Provide the (X, Y) coordinate of the cell's center where the given text is located.  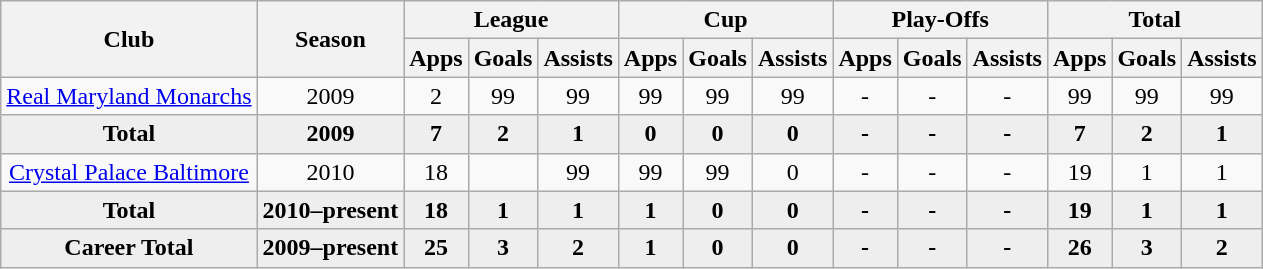
Season (330, 39)
Cup (726, 20)
26 (1079, 248)
Crystal Palace Baltimore (129, 172)
2009–present (330, 248)
Play-Offs (940, 20)
2010 (330, 172)
25 (436, 248)
Career Total (129, 248)
League (512, 20)
Club (129, 39)
Real Maryland Monarchs (129, 96)
2010–present (330, 210)
